Pinpoint the cell where the given text exists, returning its [X, Y] midpoint coordinate. 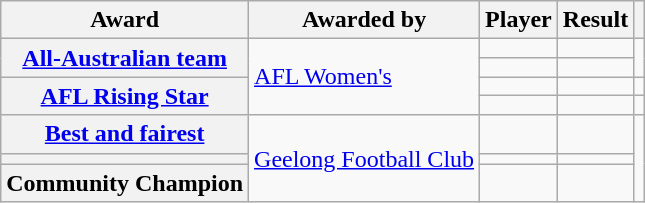
Community Champion [125, 183]
Award [125, 20]
Player [519, 20]
AFL Women's [364, 77]
Awarded by [364, 20]
AFL Rising Star [125, 96]
Result [595, 20]
Geelong Football Club [364, 158]
All-Australian team [125, 58]
Best and fairest [125, 134]
